Return (x, y) of the center of cell containing provided text 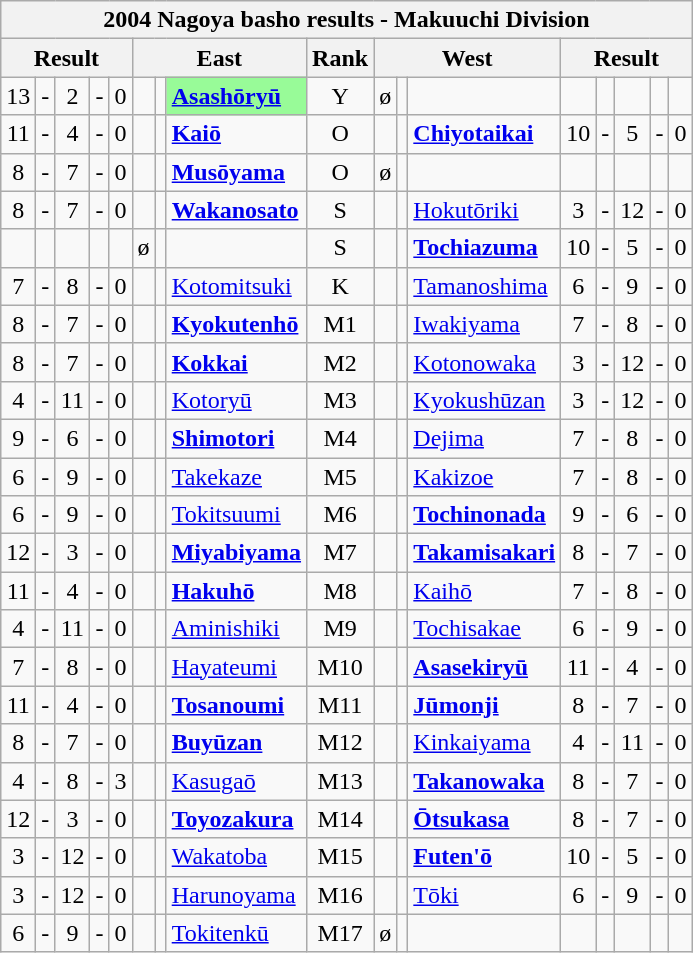
Kotoryū (236, 400)
Kasugaō (236, 781)
East (220, 58)
M16 (340, 895)
M10 (340, 667)
Asasekiryū (484, 667)
Tochinonada (484, 515)
Jūmonji (484, 705)
M4 (340, 438)
Tosanoumi (236, 705)
M15 (340, 857)
M5 (340, 477)
M14 (340, 819)
M8 (340, 591)
Kyokushūzan (484, 400)
Musōyama (236, 172)
Tokitenkū (236, 933)
2004 Nagoya basho results - Makuuchi Division (346, 20)
2 (72, 96)
Rank (340, 58)
Tochiazuma (484, 248)
West (468, 58)
Tokitsuumi (236, 515)
M1 (340, 324)
M11 (340, 705)
Takanowaka (484, 781)
Hokutōriki (484, 210)
M2 (340, 362)
Aminishiki (236, 629)
M13 (340, 781)
Tamanoshima (484, 286)
Chiyotaikai (484, 134)
Dejima (484, 438)
Shimotori (236, 438)
Kakizoe (484, 477)
Y (340, 96)
Tōki (484, 895)
Iwakiyama (484, 324)
Hayateumi (236, 667)
Hakuhō (236, 591)
Kaihō (484, 591)
Miyabiyama (236, 553)
M6 (340, 515)
Kotomitsuki (236, 286)
Buyūzan (236, 743)
M12 (340, 743)
Harunoyama (236, 895)
Takekaze (236, 477)
13 (18, 96)
M9 (340, 629)
Asashōryū (236, 96)
Kaiō (236, 134)
Toyozakura (236, 819)
Kokkai (236, 362)
Kyokutenhō (236, 324)
Kotonowaka (484, 362)
M17 (340, 933)
Wakanosato (236, 210)
Wakatoba (236, 857)
K (340, 286)
M7 (340, 553)
Futen'ō (484, 857)
Kinkaiyama (484, 743)
Tochisakae (484, 629)
Takamisakari (484, 553)
Ōtsukasa (484, 819)
M3 (340, 400)
